From the cell containing the given text, extract its center point as [X, Y] coordinate. 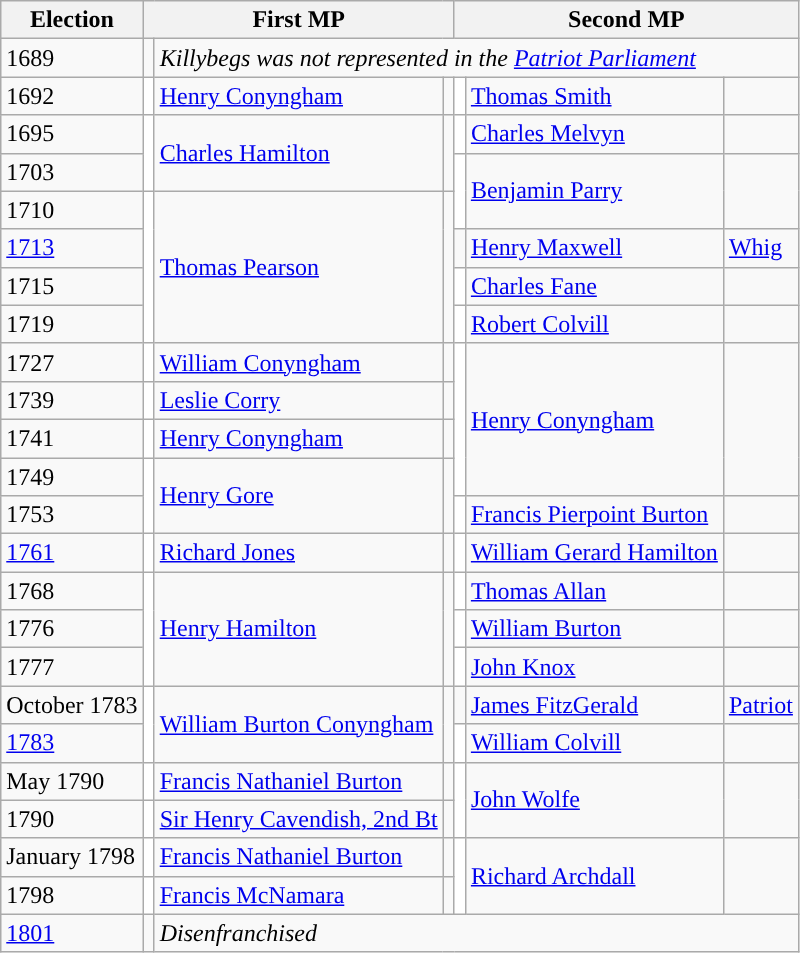
1753 [72, 515]
William Gerard Hamilton [594, 553]
Charles Fane [594, 286]
Disenfranchised [476, 933]
1703 [72, 172]
Richard Archdall [594, 876]
1710 [72, 210]
John Wolfe [594, 800]
First MP [298, 20]
Francis McNamara [298, 895]
Killybegs was not represented in the Patriot Parliament [476, 58]
William Burton [594, 629]
1715 [72, 286]
May 1790 [72, 781]
Charles Hamilton [298, 153]
1741 [72, 438]
1790 [72, 819]
1727 [72, 362]
Robert Colvill [594, 324]
1692 [72, 96]
Thomas Allan [594, 591]
Charles Melvyn [594, 134]
Thomas Pearson [298, 267]
Henry Hamilton [298, 629]
James FitzGerald [594, 705]
Whig [760, 248]
1801 [72, 933]
William Colvill [594, 743]
Benjamin Parry [594, 191]
Election [72, 20]
1713 [72, 248]
1783 [72, 743]
John Knox [594, 667]
Francis Pierpoint Burton [594, 515]
1695 [72, 134]
Henry Maxwell [594, 248]
William Conyngham [298, 362]
1761 [72, 553]
Thomas Smith [594, 96]
1768 [72, 591]
Second MP [626, 20]
Sir Henry Cavendish, 2nd Bt [298, 819]
October 1783 [72, 705]
1719 [72, 324]
Henry Gore [298, 496]
William Burton Conyngham [298, 724]
1739 [72, 400]
1776 [72, 629]
1749 [72, 477]
1798 [72, 895]
1777 [72, 667]
Leslie Corry [298, 400]
Richard Jones [298, 553]
January 1798 [72, 857]
Patriot [760, 705]
1689 [72, 58]
